Determine the (X, Y) coordinate at the center of the cell enclosing the given text.  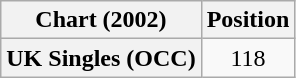
UK Singles (OCC) (101, 58)
Chart (2002) (101, 20)
118 (248, 58)
Position (248, 20)
